From the cell containing the given text, extract its center point as [x, y] coordinate. 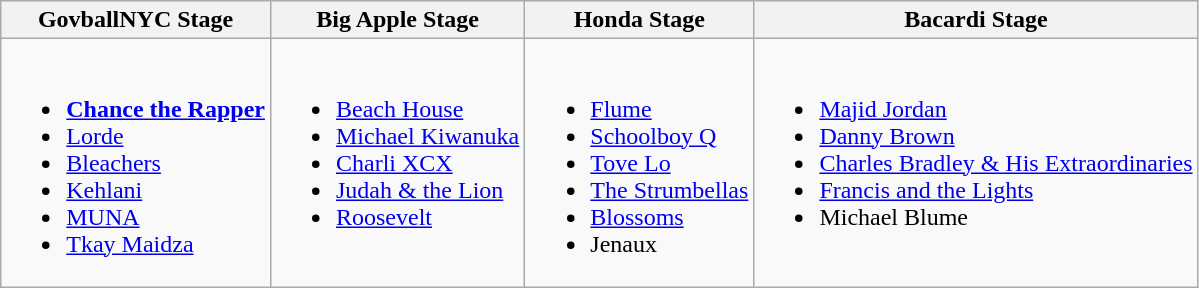
Majid JordanDanny BrownCharles Bradley & His ExtraordinariesFrancis and the LightsMichael Blume [976, 163]
Beach HouseMichael KiwanukaCharli XCXJudah & the LionRoosevelt [397, 163]
Bacardi Stage [976, 20]
Chance the RapperLordeBleachersKehlaniMUNATkay Maidza [136, 163]
FlumeSchoolboy QTove LoThe StrumbellasBlossomsJenaux [640, 163]
GovballNYC Stage [136, 20]
Honda Stage [640, 20]
Big Apple Stage [397, 20]
